Find where the given text appears and provide that cell's center as (X, Y) coordinate. 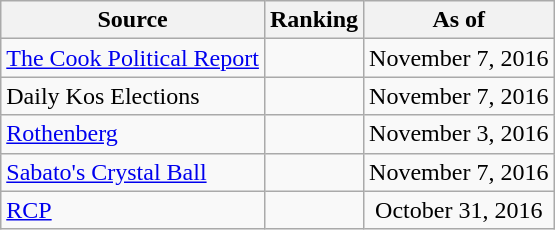
Sabato's Crystal Ball (133, 172)
Ranking (314, 20)
November 3, 2016 (459, 134)
Daily Kos Elections (133, 96)
RCP (133, 210)
The Cook Political Report (133, 58)
Source (133, 20)
October 31, 2016 (459, 210)
As of (459, 20)
Rothenberg (133, 134)
